Capture the cell that displays the provided text and extract its (X, Y) central coordinate. 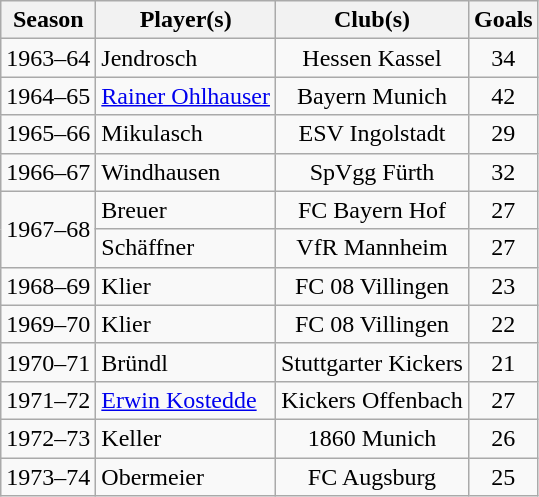
Rainer Ohlhauser (186, 96)
22 (503, 324)
25 (503, 477)
Season (48, 20)
1963–64 (48, 58)
Schäffner (186, 248)
32 (503, 172)
ESV Ingolstadt (372, 134)
Club(s) (372, 20)
1966–67 (48, 172)
34 (503, 58)
29 (503, 134)
Bründl (186, 362)
Goals (503, 20)
1973–74 (48, 477)
Bayern Munich (372, 96)
1967–68 (48, 229)
1964–65 (48, 96)
23 (503, 286)
FC Bayern Hof (372, 210)
Player(s) (186, 20)
Kickers Offenbach (372, 400)
1860 Munich (372, 438)
Stuttgarter Kickers (372, 362)
Mikulasch (186, 134)
26 (503, 438)
Hessen Kassel (372, 58)
1971–72 (48, 400)
Keller (186, 438)
Jendrosch (186, 58)
Obermeier (186, 477)
Erwin Kostedde (186, 400)
1969–70 (48, 324)
Breuer (186, 210)
1968–69 (48, 286)
FC Augsburg (372, 477)
21 (503, 362)
SpVgg Fürth (372, 172)
Windhausen (186, 172)
42 (503, 96)
1965–66 (48, 134)
1970–71 (48, 362)
1972–73 (48, 438)
VfR Mannheim (372, 248)
